For the text-containing cell, return its midpoint in [X, Y] coordinate format. 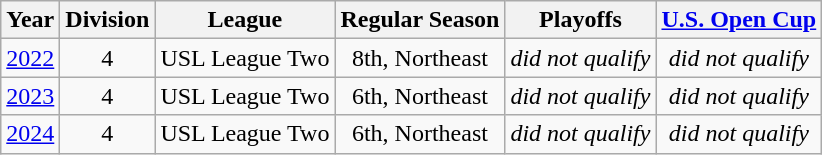
8th, Northeast [420, 58]
2024 [30, 134]
Regular Season [420, 20]
Division [108, 20]
2022 [30, 58]
League [245, 20]
Year [30, 20]
Playoffs [580, 20]
U.S. Open Cup [739, 20]
2023 [30, 96]
